Extract the [x, y] coordinate from the center of the cell holding the provided text.  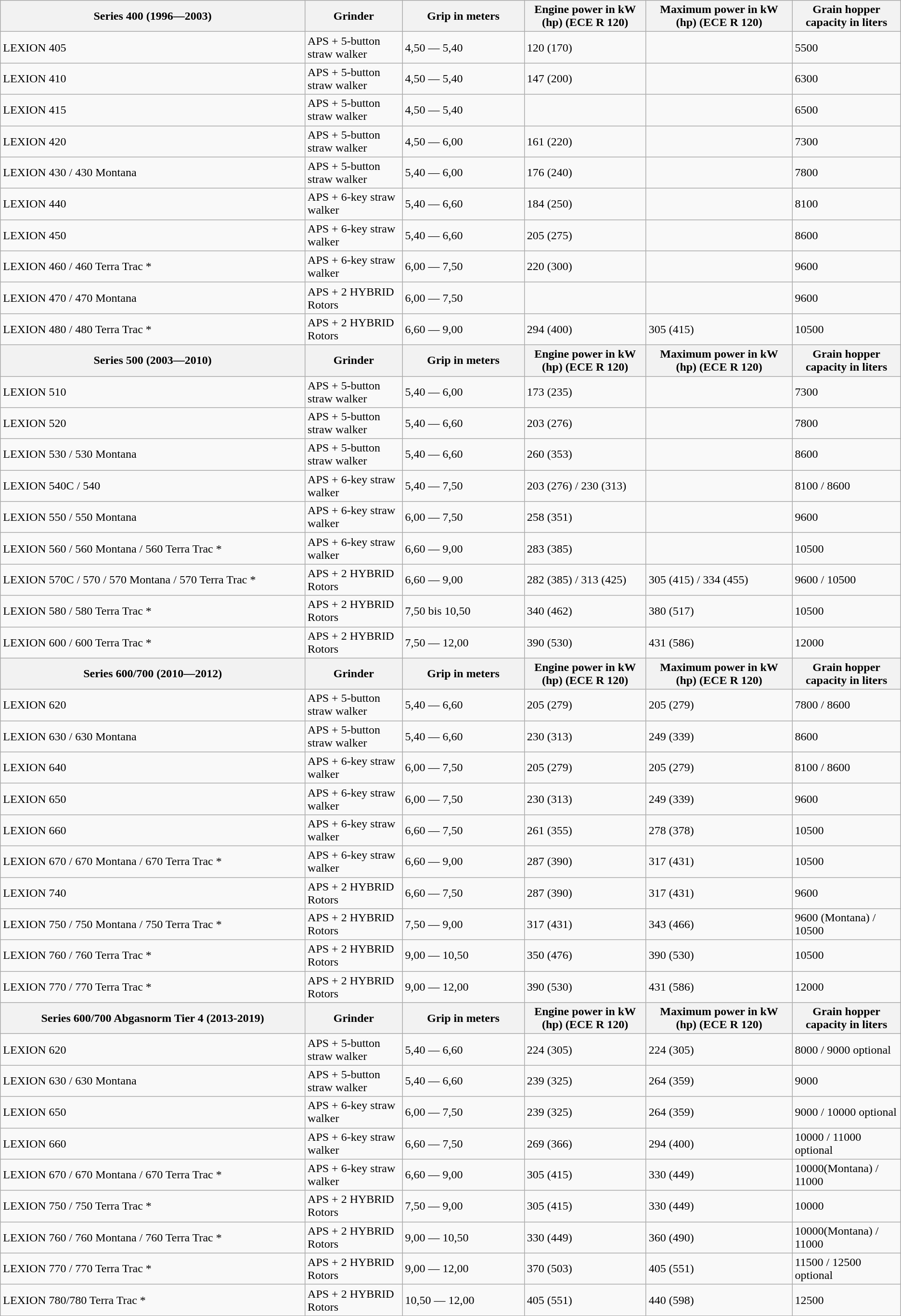
4,50 — 6,00 [463, 142]
Series 600/700 Abgasnorm Tier 4 (2013-2019) [153, 1019]
5500 [846, 47]
LEXION 440 [153, 204]
12500 [846, 1300]
Series 500 (2003—2010) [153, 360]
10000 [846, 1206]
350 (476) [585, 956]
LEXION 430 / 430 Montana [153, 172]
278 (378) [719, 830]
LEXION 750 / 750 Terra Trac * [153, 1206]
LEXION 750 / 750 Montana / 750 Terra Trac * [153, 924]
269 (366) [585, 1144]
260 (353) [585, 454]
258 (351) [585, 517]
184 (250) [585, 204]
8000 / 9000 optional [846, 1049]
LEXION 600 / 600 Terra Trac * [153, 642]
LEXION 420 [153, 142]
343 (466) [719, 924]
161 (220) [585, 142]
440 (598) [719, 1300]
6500 [846, 110]
305 (415) / 334 (455) [719, 580]
370 (503) [585, 1269]
173 (235) [585, 392]
11500 / 12500 optional [846, 1269]
LEXION 480 / 480 Terra Trac * [153, 329]
LEXION 570C / 570 / 570 Montana / 570 Terra Trac * [153, 580]
120 (170) [585, 47]
340 (462) [585, 611]
176 (240) [585, 172]
10000 / 11000 optional [846, 1144]
9000 / 10000 optional [846, 1112]
6300 [846, 79]
LEXION 640 [153, 767]
7,50 — 12,00 [463, 642]
7800 / 8600 [846, 705]
9600 (Montana) / 10500 [846, 924]
LEXION 520 [153, 424]
LEXION 740 [153, 892]
8100 [846, 204]
203 (276) / 230 (313) [585, 486]
LEXION 405 [153, 47]
LEXION 560 / 560 Montana / 560 Terra Trac * [153, 549]
LEXION 760 / 760 Montana / 760 Terra Trac * [153, 1237]
9000 [846, 1081]
203 (276) [585, 424]
LEXION 410 [153, 79]
LEXION 580 / 580 Terra Trac * [153, 611]
147 (200) [585, 79]
380 (517) [719, 611]
LEXION 780/780 Terra Trac * [153, 1300]
5,40 — 7,50 [463, 486]
220 (300) [585, 267]
LEXION 540C / 540 [153, 486]
LEXION 510 [153, 392]
LEXION 530 / 530 Montana [153, 454]
9600 / 10500 [846, 580]
LEXION 450 [153, 235]
LEXION 760 / 760 Terra Trac * [153, 956]
Series 600/700 (2010—2012) [153, 674]
360 (490) [719, 1237]
10,50 — 12,00 [463, 1300]
LEXION 470 / 470 Montana [153, 297]
LEXION 415 [153, 110]
7,50 bis 10,50 [463, 611]
205 (275) [585, 235]
283 (385) [585, 549]
LEXION 550 / 550 Montana [153, 517]
282 (385) / 313 (425) [585, 580]
Series 400 (1996—2003) [153, 16]
261 (355) [585, 830]
LEXION 460 / 460 Terra Trac * [153, 267]
